Identify which cell holds the provided text, then report its [X, Y] central coordinate. 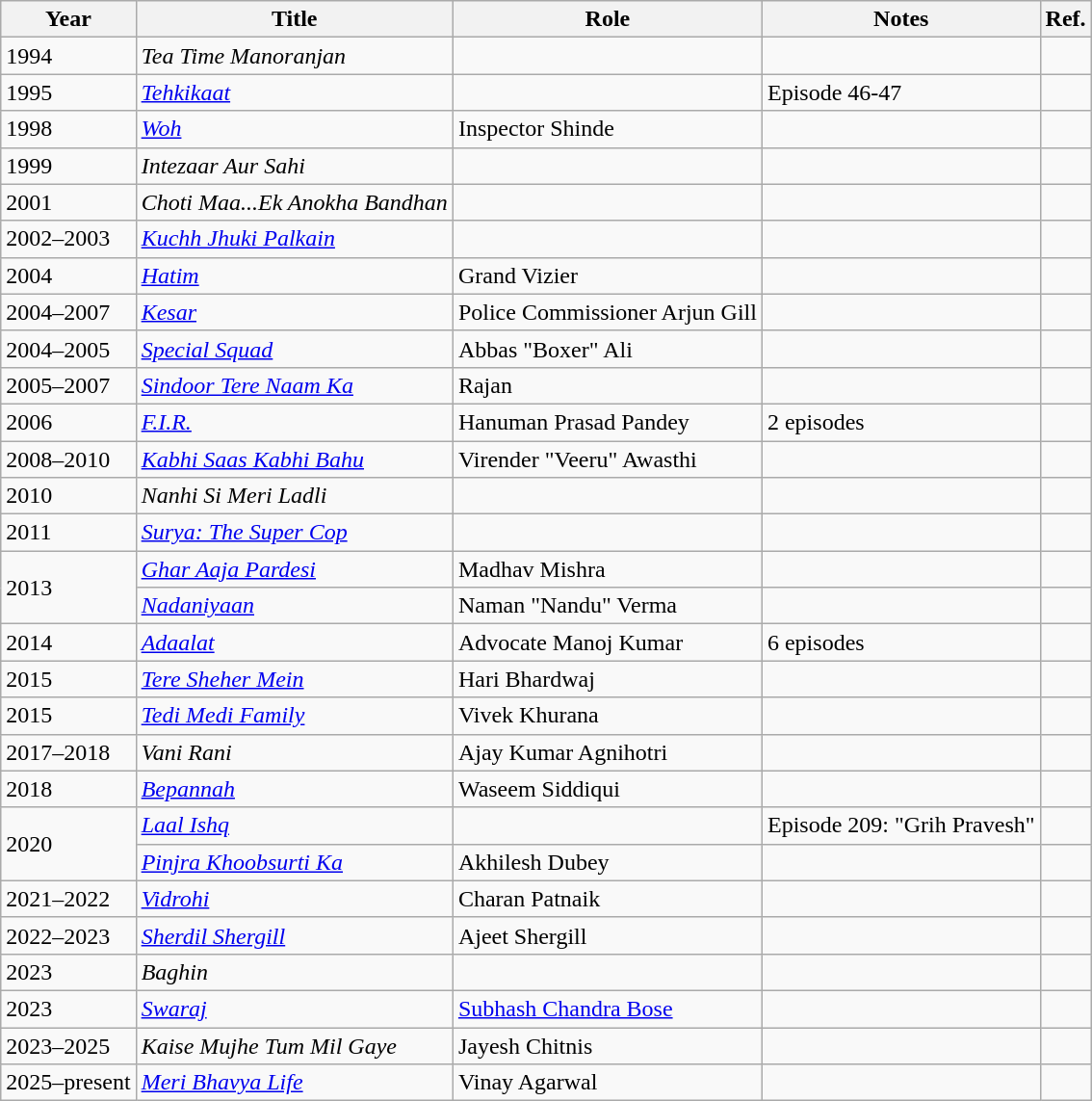
Tedi Medi Family [295, 716]
Madhav Mishra [607, 569]
Intezaar Aur Sahi [295, 166]
1999 [68, 166]
Ajay Kumar Agnihotri [607, 752]
2004–2005 [68, 349]
2004 [68, 275]
Laal Ishq [295, 826]
Nadaniyaan [295, 606]
2013 [68, 588]
Jayesh Chitnis [607, 1045]
Ref. [1065, 19]
Virender "Veeru" Awasthi [607, 459]
Tea Time Manoranjan [295, 56]
Woh [295, 129]
Sherdil Shergill [295, 935]
2021–2022 [68, 899]
Waseem Siddiqui [607, 789]
Baghin [295, 972]
1995 [68, 92]
Tere Sheher Mein [295, 679]
Hanuman Prasad Pandey [607, 422]
2010 [68, 496]
Grand Vizier [607, 275]
2020 [68, 844]
Nanhi Si Meri Ladli [295, 496]
2025–present [68, 1083]
Year [68, 19]
F.I.R. [295, 422]
Abbas "Boxer" Ali [607, 349]
Special Squad [295, 349]
Vivek Khurana [607, 716]
Vinay Agarwal [607, 1083]
2001 [68, 202]
Subhash Chandra Bose [607, 1009]
Swaraj [295, 1009]
Police Commissioner Arjun Gill [607, 312]
2 episodes [901, 422]
2018 [68, 789]
Kuchh Jhuki Palkain [295, 239]
Adaalat [295, 642]
Surya: The Super Cop [295, 533]
Ajeet Shergill [607, 935]
Hari Bhardwaj [607, 679]
2011 [68, 533]
2004–2007 [68, 312]
Kabhi Saas Kabhi Bahu [295, 459]
6 episodes [901, 642]
2002–2003 [68, 239]
Title [295, 19]
Akhilesh Dubey [607, 862]
2023–2025 [68, 1045]
Charan Patnaik [607, 899]
Hatim [295, 275]
Episode 209: "Grih Pravesh" [901, 826]
2005–2007 [68, 385]
Vidrohi [295, 899]
Rajan [607, 385]
2014 [68, 642]
Vani Rani [295, 752]
Kesar [295, 312]
Choti Maa...Ek Anokha Bandhan [295, 202]
Advocate Manoj Kumar [607, 642]
2022–2023 [68, 935]
Notes [901, 19]
Ghar Aaja Pardesi [295, 569]
Sindoor Tere Naam Ka [295, 385]
1998 [68, 129]
Naman "Nandu" Verma [607, 606]
2008–2010 [68, 459]
Meri Bhavya Life [295, 1083]
Tehkikaat [295, 92]
Bepannah [295, 789]
Pinjra Khoobsurti Ka [295, 862]
Kaise Mujhe Tum Mil Gaye [295, 1045]
2006 [68, 422]
Inspector Shinde [607, 129]
Role [607, 19]
Episode 46-47 [901, 92]
1994 [68, 56]
2017–2018 [68, 752]
